For the text-containing cell, return its midpoint in (X, Y) coordinate format. 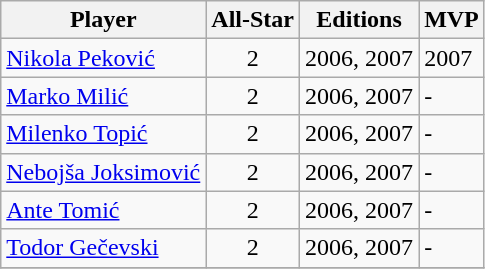
Editions (360, 20)
Milenko Topić (104, 134)
Nikola Peković (104, 58)
All-Star (253, 20)
MVP (452, 20)
Ante Tomić (104, 210)
Marko Milić (104, 96)
Nebojša Joksimović (104, 172)
2007 (452, 58)
Player (104, 20)
Todor Gečevski (104, 248)
